Return [X, Y] of the center of cell containing provided text 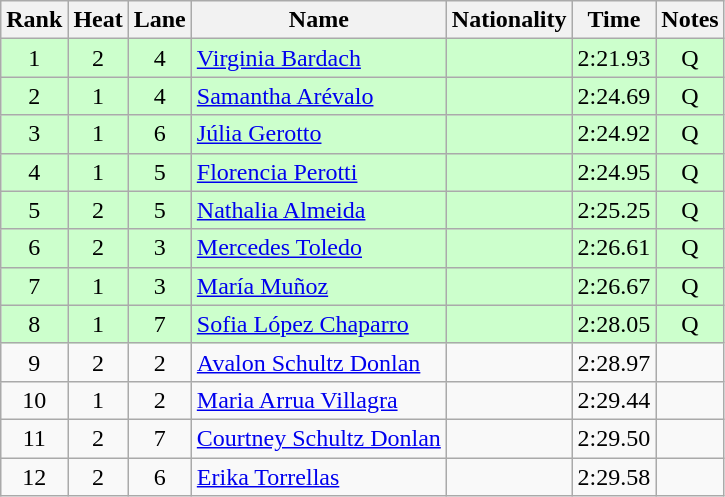
Nationality [509, 20]
2:21.93 [614, 58]
12 [34, 477]
Maria Arrua Villagra [318, 400]
Erika Torrellas [318, 477]
Courtney Schultz Donlan [318, 438]
2:29.58 [614, 477]
Júlia Gerotto [318, 134]
Heat [98, 20]
8 [34, 324]
2:26.61 [614, 248]
Lane [160, 20]
9 [34, 362]
Samantha Arévalo [318, 96]
Avalon Schultz Donlan [318, 362]
11 [34, 438]
Nathalia Almeida [318, 210]
María Muñoz [318, 286]
2:24.95 [614, 172]
10 [34, 400]
Mercedes Toledo [318, 248]
Rank [34, 20]
2:24.69 [614, 96]
Time [614, 20]
Name [318, 20]
Virginia Bardach [318, 58]
2:28.05 [614, 324]
2:29.44 [614, 400]
2:29.50 [614, 438]
Florencia Perotti [318, 172]
2:26.67 [614, 286]
2:28.97 [614, 362]
Sofia López Chaparro [318, 324]
2:25.25 [614, 210]
Notes [690, 20]
2:24.92 [614, 134]
